Extract the [x, y] coordinate from the center of the cell holding the provided text.  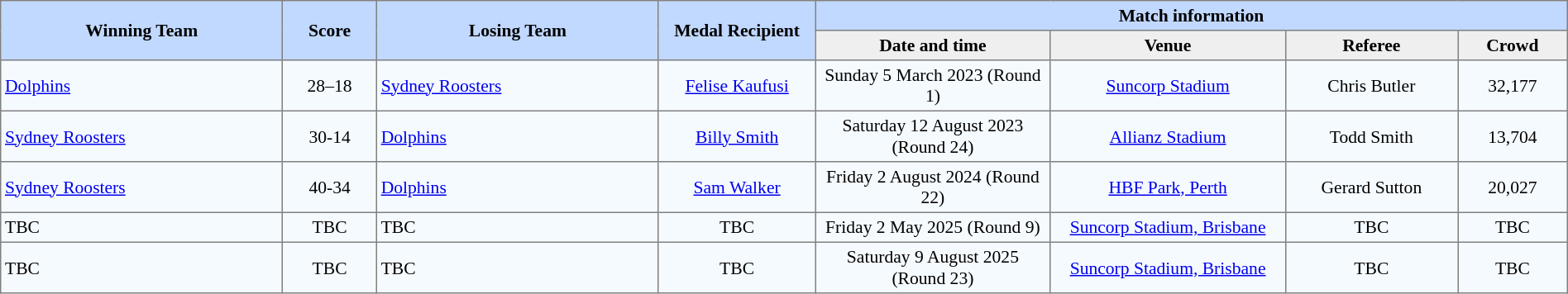
28–18 [330, 86]
Sunday 5 March 2023 (Round 1) [933, 86]
Billy Smith [736, 136]
30-14 [330, 136]
HBF Park, Perth [1168, 187]
Gerard Sutton [1371, 187]
Losing Team [518, 31]
Todd Smith [1371, 136]
Friday 2 May 2025 (Round 9) [933, 227]
Chris Butler [1371, 86]
Allianz Stadium [1168, 136]
Friday 2 August 2024 (Round 22) [933, 187]
Saturday 9 August 2025 (Round 23) [933, 268]
Felise Kaufusi [736, 86]
40-34 [330, 187]
Date and time [933, 45]
Sam Walker [736, 187]
Crowd [1513, 45]
Suncorp Stadium [1168, 86]
Winning Team [142, 31]
Venue [1168, 45]
20,027 [1513, 187]
Referee [1371, 45]
32,177 [1513, 86]
Score [330, 31]
Saturday 12 August 2023 (Round 24) [933, 136]
13,704 [1513, 136]
Medal Recipient [736, 31]
Match information [1191, 16]
